Capture the cell that displays the provided text and extract its [x, y] central coordinate. 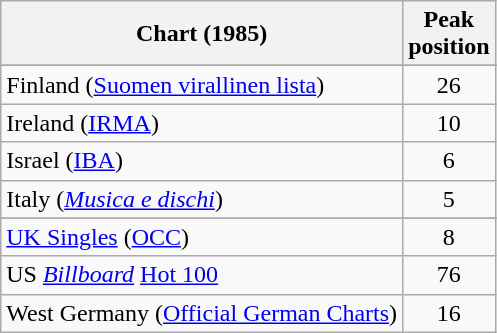
26 [449, 85]
8 [449, 237]
Chart (1985) [202, 34]
10 [449, 123]
5 [449, 199]
6 [449, 161]
Israel (IBA) [202, 161]
Italy (Musica e dischi) [202, 199]
16 [449, 313]
76 [449, 275]
UK Singles (OCC) [202, 237]
Peakposition [449, 34]
Finland (Suomen virallinen lista) [202, 85]
West Germany (Official German Charts) [202, 313]
Ireland (IRMA) [202, 123]
US Billboard Hot 100 [202, 275]
